Detect which cell encompasses the target text, then output its [X, Y] center coordinate. 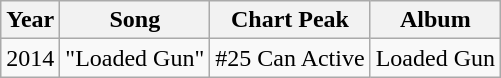
Year [30, 20]
Album [435, 20]
Song [135, 20]
2014 [30, 58]
#25 Can Active [290, 58]
Loaded Gun [435, 58]
"Loaded Gun" [135, 58]
Chart Peak [290, 20]
